Capture the cell that displays the provided text and extract its (X, Y) central coordinate. 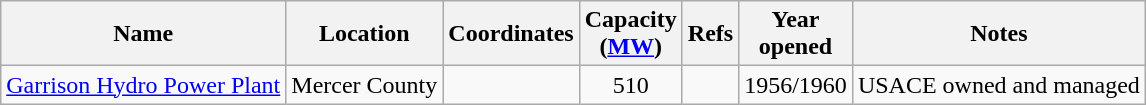
USACE owned and managed (998, 85)
510 (630, 85)
Name (144, 34)
Notes (998, 34)
1956/1960 (796, 85)
Coordinates (511, 34)
Location (364, 34)
Garrison Hydro Power Plant (144, 85)
Capacity(MW) (630, 34)
Yearopened (796, 34)
Refs (710, 34)
Mercer County (364, 85)
